Detect which cell encompasses the target text, then output its (X, Y) center coordinate. 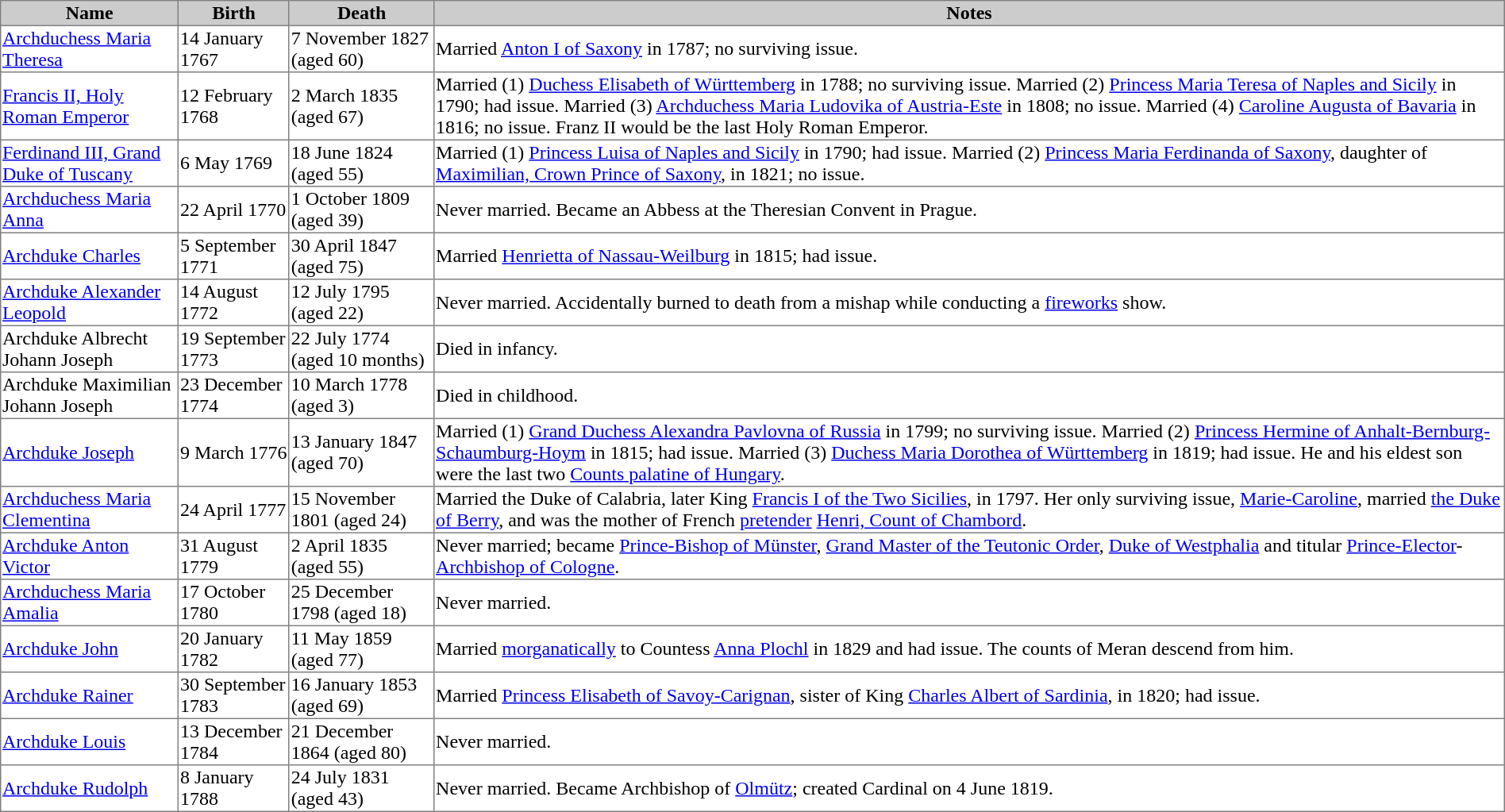
17 October 1780 (234, 602)
Archduke Anton Victor (90, 556)
Died in childhood. (969, 395)
Archduke Alexander Leopold (90, 302)
Archduke Joseph (90, 452)
16 January 1853 (aged 69) (361, 695)
Archduchess Maria Amalia (90, 602)
5 September 1771 (234, 256)
13 December 1784 (234, 741)
Never married. Became Archbishop of Olmütz; created Cardinal on 4 June 1819. (969, 788)
Married morganatically to Countess Anna Plochl in 1829 and had issue. The counts of Meran descend from him. (969, 648)
14 January 1767 (234, 48)
6 May 1769 (234, 163)
22 April 1770 (234, 210)
Archduke John (90, 648)
8 January 1788 (234, 788)
20 January 1782 (234, 648)
Archduchess Maria Anna (90, 210)
Married Anton I of Saxony in 1787; no surviving issue. (969, 48)
30 September 1783 (234, 695)
Married Princess Elisabeth of Savoy-Carignan, sister of King Charles Albert of Sardinia, in 1820; had issue. (969, 695)
14 August 1772 (234, 302)
Death (361, 13)
31 August 1779 (234, 556)
Archduke Albrecht Johann Joseph (90, 348)
Never married. Became an Abbess at the Theresian Convent in Prague. (969, 210)
1 October 1809 (aged 39) (361, 210)
25 December 1798 (aged 18) (361, 602)
30 April 1847 (aged 75) (361, 256)
Died in infancy. (969, 348)
15 November 1801 (aged 24) (361, 510)
13 January 1847 (aged 70) (361, 452)
Archduke Rainer (90, 695)
9 March 1776 (234, 452)
2 April 1835 (aged 55) (361, 556)
Name (90, 13)
Archduke Louis (90, 741)
Archduke Charles (90, 256)
Francis II, Holy Roman Emperor (90, 106)
7 November 1827 (aged 60) (361, 48)
Archduchess Maria Clementina (90, 510)
19 September 1773 (234, 348)
Ferdinand III, Grand Duke of Tuscany (90, 163)
12 February 1768 (234, 106)
Archduke Maximilian Johann Joseph (90, 395)
18 June 1824 (aged 55) (361, 163)
24 April 1777 (234, 510)
22 July 1774 (aged 10 months) (361, 348)
Never married. Accidentally burned to death from a mishap while conducting a fireworks show. (969, 302)
12 July 1795 (aged 22) (361, 302)
Archduke Rudolph (90, 788)
24 July 1831 (aged 43) (361, 788)
Notes (969, 13)
2 March 1835 (aged 67) (361, 106)
10 March 1778 (aged 3) (361, 395)
11 May 1859 (aged 77) (361, 648)
Birth (234, 13)
Archduchess Maria Theresa (90, 48)
21 December 1864 (aged 80) (361, 741)
23 December 1774 (234, 395)
Married Henrietta of Nassau-Weilburg in 1815; had issue. (969, 256)
